Find where the given text appears and provide that cell's center as (x, y) coordinate. 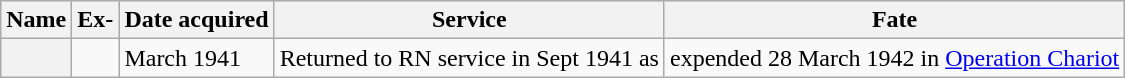
Fate (894, 20)
Date acquired (196, 20)
Name (36, 20)
March 1941 (196, 58)
expended 28 March 1942 in Operation Chariot (894, 58)
Service (469, 20)
Returned to RN service in Sept 1941 as (469, 58)
Ex- (96, 20)
